Pinpoint the cell where the given text exists, returning its (x, y) midpoint coordinate. 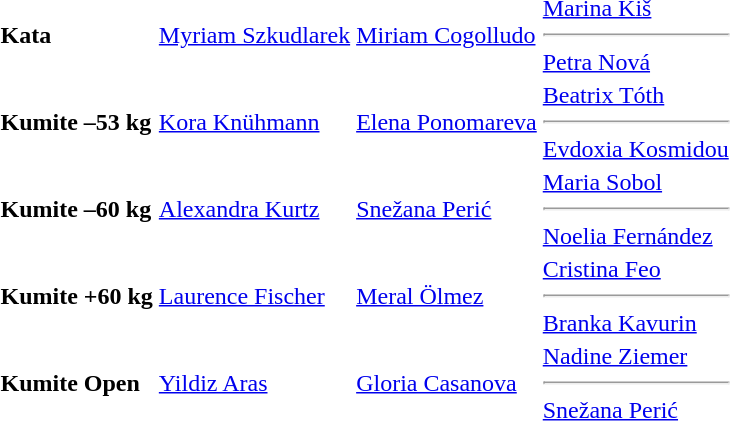
Maria Sobol Noelia Fernández (636, 209)
Elena Ponomareva (447, 122)
Alexandra Kurtz (254, 209)
Beatrix Tóth Evdoxia Kosmidou (636, 122)
Meral Ölmez (447, 296)
Cristina Feo Branka Kavurin (636, 296)
Kora Knühmann (254, 122)
Snežana Perić (447, 209)
Laurence Fischer (254, 296)
